Return the (x, y) coordinate for the center point of the cell that contains the specified text.  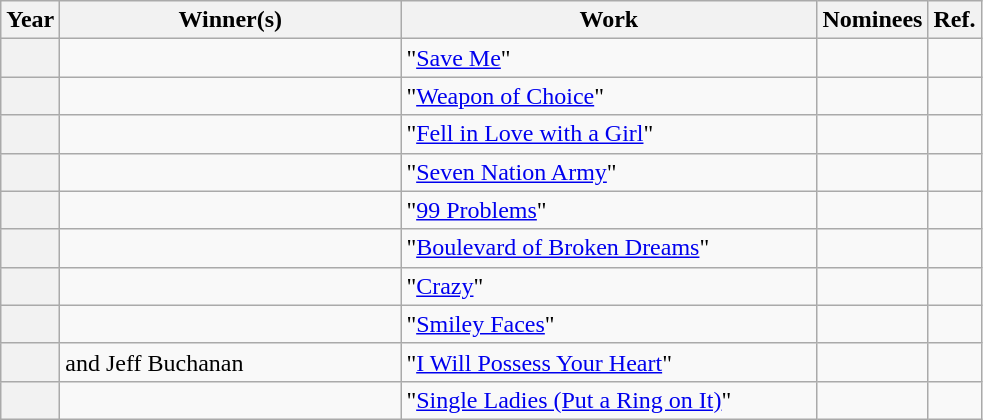
"Crazy" (609, 286)
"Smiley Faces" (609, 324)
"Weapon of Choice" (609, 96)
"99 Problems" (609, 210)
"I Will Possess Your Heart" (609, 362)
and Jeff Buchanan (230, 362)
Work (609, 20)
Year (30, 20)
Ref. (954, 20)
Nominees (872, 20)
Winner(s) (230, 20)
"Save Me" (609, 58)
"Boulevard of Broken Dreams" (609, 248)
"Fell in Love with a Girl" (609, 134)
"Seven Nation Army" (609, 172)
"Single Ladies (Put a Ring on It)" (609, 400)
